Find where the given text appears and provide that cell's center as [x, y] coordinate. 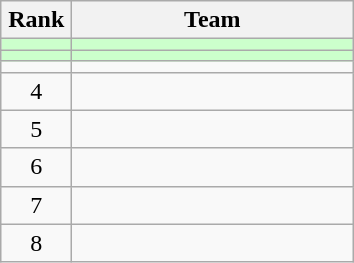
4 [36, 91]
Rank [36, 20]
5 [36, 129]
8 [36, 243]
7 [36, 205]
Team [212, 20]
6 [36, 167]
